Provide the (X, Y) coordinate of the cell's center where the given text is located.  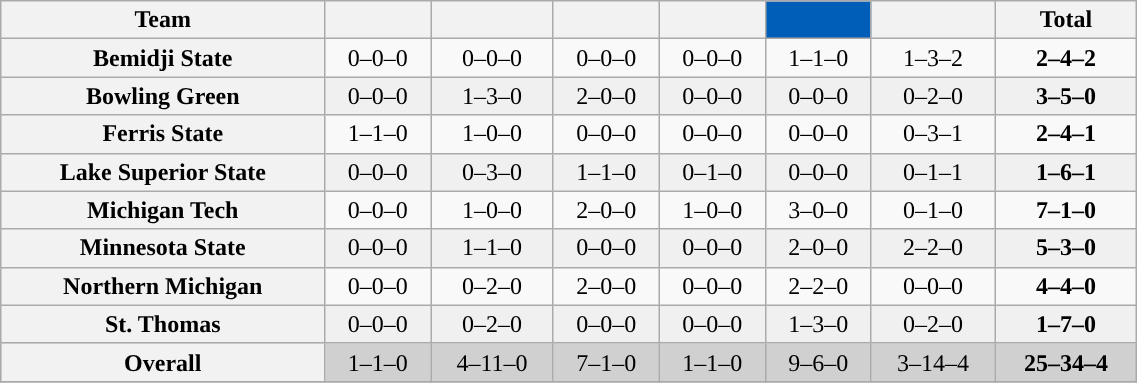
9–6–0 (818, 362)
4–4–0 (1066, 286)
3–5–0 (1066, 96)
Total (1066, 20)
Michigan Tech (163, 210)
1–7–0 (1066, 324)
5–3–0 (1066, 248)
4–11–0 (492, 362)
Overall (163, 362)
Northern Michigan (163, 286)
Lake Superior State (163, 172)
Ferris State (163, 134)
2–4–2 (1066, 58)
0–3–1 (933, 134)
1–3–2 (933, 58)
3–14–4 (933, 362)
Minnesota State (163, 248)
1–6–1 (1066, 172)
St. Thomas (163, 324)
Bowling Green (163, 96)
0–1–1 (933, 172)
Bemidji State (163, 58)
3–0–0 (818, 210)
0–3–0 (492, 172)
Team (163, 20)
25–34–4 (1066, 362)
2–4–1 (1066, 134)
